Pinpoint the cell where the given text exists, returning its (x, y) midpoint coordinate. 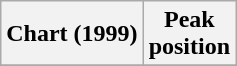
Peakposition (189, 34)
Chart (1999) (72, 34)
